Output the (x, y) coordinate of the center of the cell containing the given text.  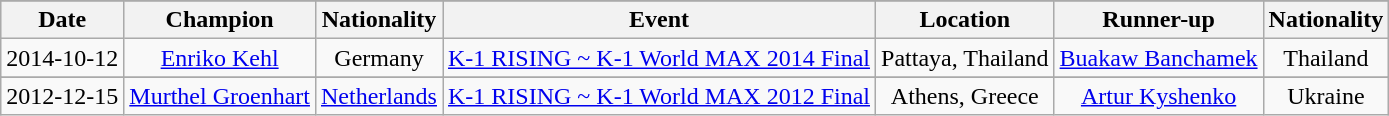
Ukraine (1326, 96)
2012-12-15 (62, 96)
Netherlands (378, 96)
Pattaya, Thailand (966, 58)
K-1 RISING ~ K-1 World MAX 2012 Final (658, 96)
Germany (378, 58)
K-1 RISING ~ K-1 World MAX 2014 Final (658, 58)
Buakaw Banchamek (1158, 58)
Athens, Greece (966, 96)
Champion (220, 20)
Artur Kyshenko (1158, 96)
Event (658, 20)
Thailand (1326, 58)
Date (62, 20)
Enriko Kehl (220, 58)
Location (966, 20)
Runner-up (1158, 20)
Murthel Groenhart (220, 96)
2014-10-12 (62, 58)
